Return (x, y) of the center of cell containing provided text 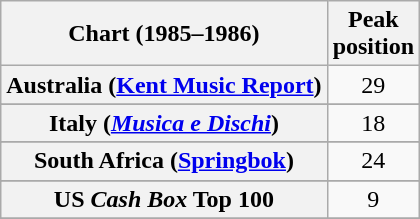
9 (373, 199)
18 (373, 123)
Chart (1985–1986) (164, 34)
South Africa (Springbok) (164, 161)
Peakposition (373, 34)
Australia (Kent Music Report) (164, 85)
Italy (Musica e Dischi) (164, 123)
US Cash Box Top 100 (164, 199)
24 (373, 161)
29 (373, 85)
